Detect which cell encompasses the target text, then output its [x, y] center coordinate. 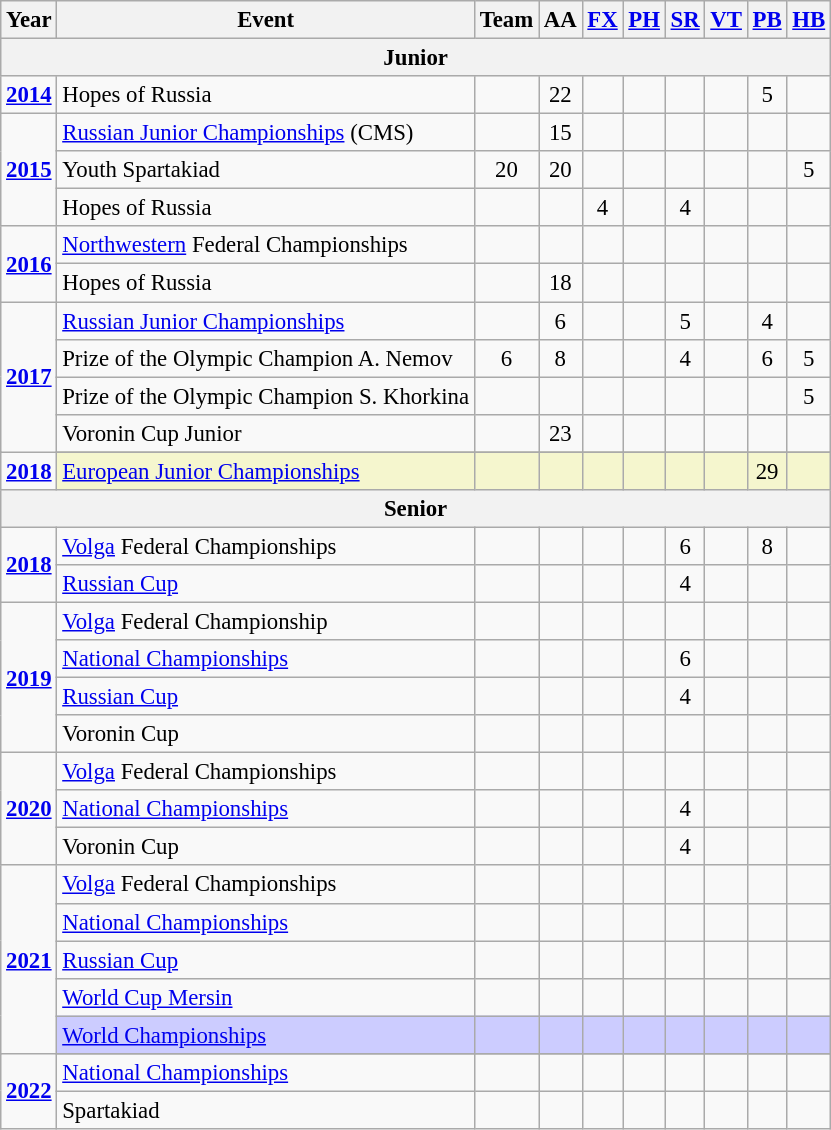
Northwestern Federal Championships [266, 245]
SR [685, 20]
2022 [29, 1092]
FX [602, 20]
2016 [29, 264]
Prize of the Olympic Champion A. Nemov [266, 358]
Spartakiad [266, 1110]
AA [561, 20]
Year [29, 20]
22 [561, 95]
Volga Federal Championship [266, 621]
Prize of the Olympic Champion S. Khorkina [266, 396]
Senior [416, 509]
2019 [29, 677]
World Cup Mersin [266, 997]
2021 [29, 960]
Event [266, 20]
2014 [29, 95]
VT [726, 20]
Youth Spartakiad [266, 170]
Russian Junior Championships (CMS) [266, 133]
2020 [29, 810]
15 [561, 133]
World Championships [266, 1035]
2015 [29, 170]
HB [809, 20]
Voronin Cup Junior [266, 433]
23 [561, 433]
Russian Junior Championships [266, 321]
18 [561, 283]
PH [644, 20]
29 [767, 471]
Team [506, 20]
Junior [416, 58]
European Junior Championships [266, 471]
PB [767, 20]
2017 [29, 377]
